For the text-containing cell, return its midpoint in [X, Y] coordinate format. 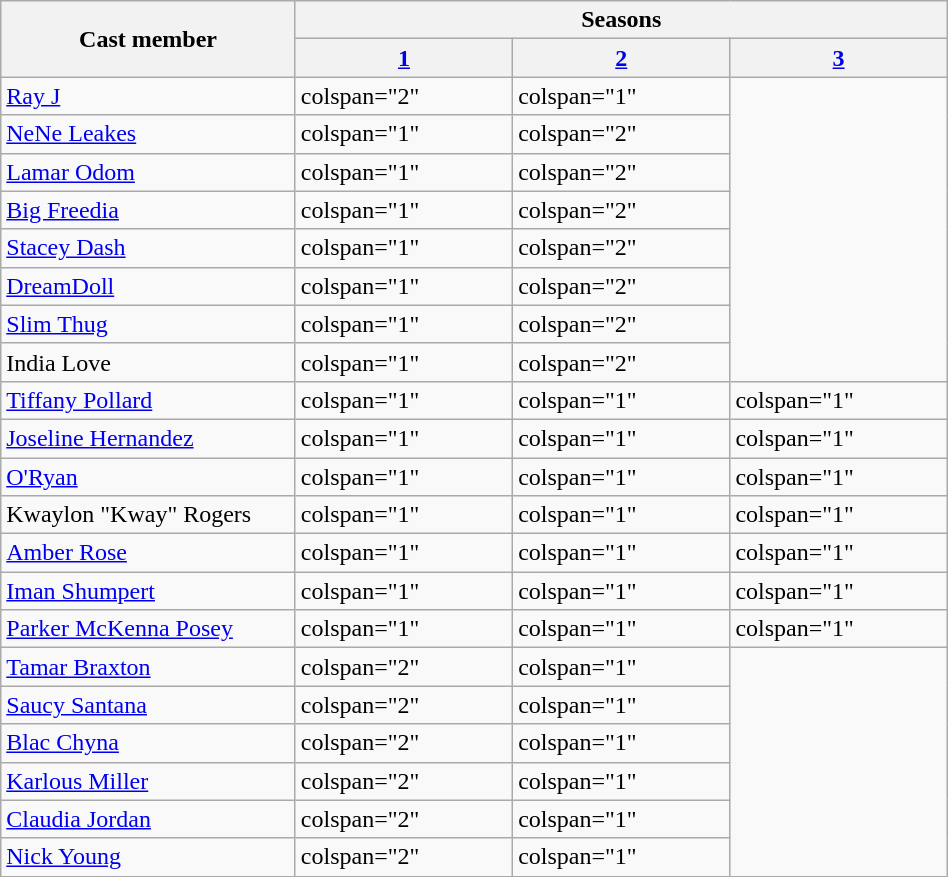
Big Freedia [148, 210]
2 [622, 58]
Parker McKenna Posey [148, 629]
Blac Chyna [148, 743]
Seasons [621, 20]
India Love [148, 362]
Lamar Odom [148, 172]
Amber Rose [148, 553]
Stacey Dash [148, 248]
Cast member [148, 39]
Nick Young [148, 857]
Joseline Hernandez [148, 438]
1 [404, 58]
O'Ryan [148, 477]
3 [838, 58]
Saucy Santana [148, 705]
Iman Shumpert [148, 591]
Claudia Jordan [148, 819]
Ray J [148, 96]
DreamDoll [148, 286]
Karlous Miller [148, 781]
Tiffany Pollard [148, 400]
NeNe Leakes [148, 134]
Slim Thug [148, 324]
Tamar Braxton [148, 667]
Kwaylon "Kway" Rogers [148, 515]
